Output the [x, y] coordinate of the center of the cell containing the given text.  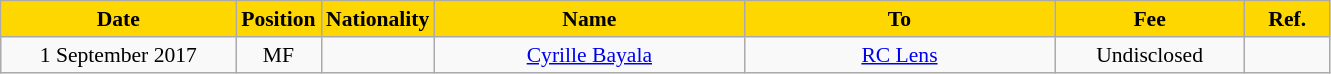
Nationality [378, 19]
Name [589, 19]
Position [278, 19]
Cyrille Bayala [589, 55]
RC Lens [899, 55]
Ref. [1288, 19]
Fee [1150, 19]
1 September 2017 [118, 55]
MF [278, 55]
Undisclosed [1150, 55]
To [899, 19]
Date [118, 19]
